Provide the (x, y) coordinate of the cell's center where the given text is located.  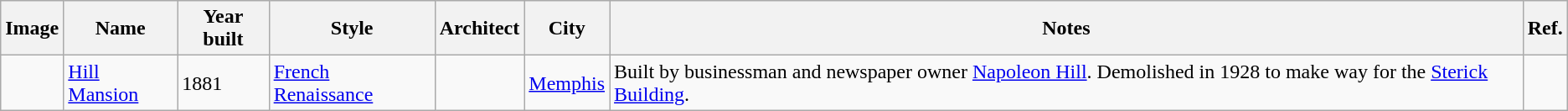
Built by businessman and newspaper owner Napoleon Hill. Demolished in 1928 to make way for the Sterick Building. (1067, 82)
Architect (479, 29)
City (567, 29)
1881 (224, 82)
Hill Mansion (121, 82)
Year built (224, 29)
Memphis (567, 82)
French Renaissance (352, 82)
Style (352, 29)
Notes (1067, 29)
Image (32, 29)
Name (121, 29)
Ref. (1545, 29)
